From the cell containing the given text, extract its center point as [x, y] coordinate. 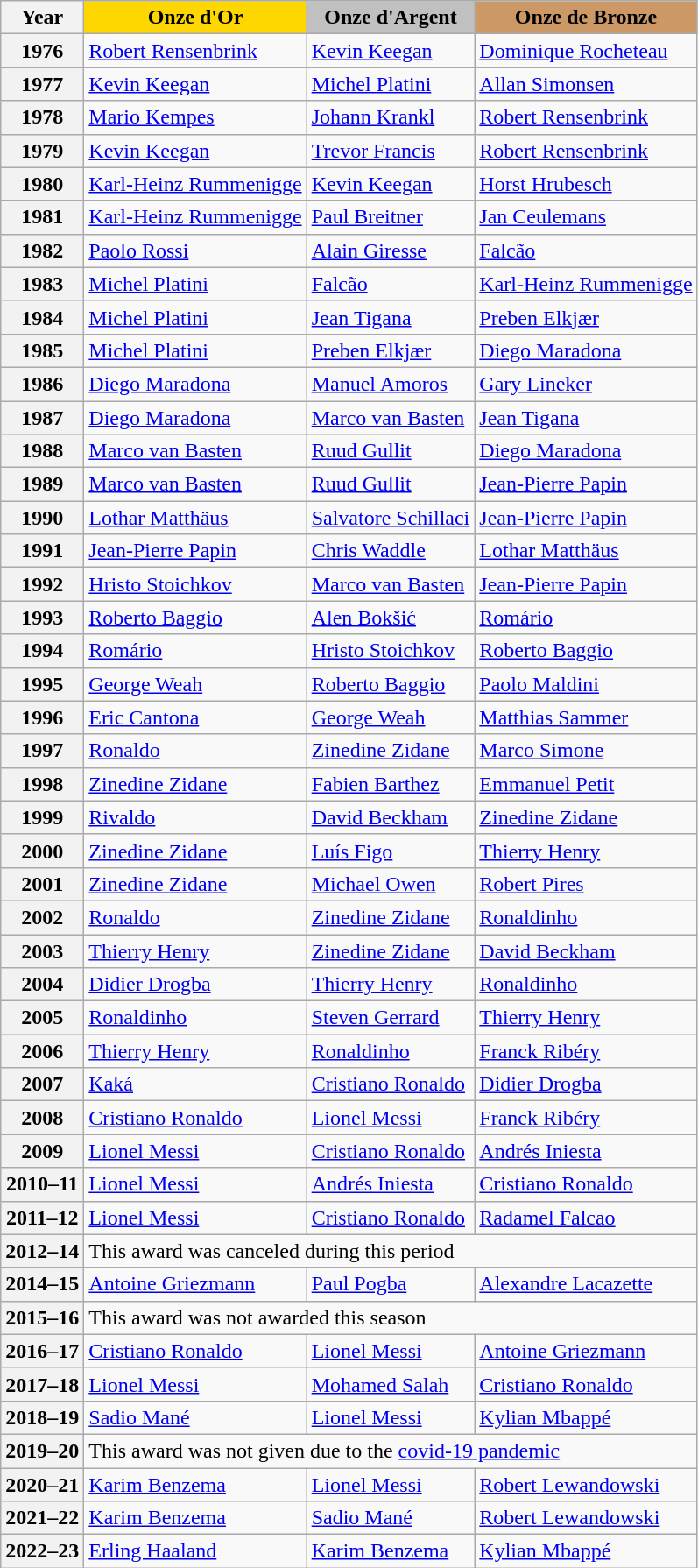
1984 [42, 317]
2007 [42, 1084]
Michael Owen [391, 884]
1992 [42, 584]
1997 [42, 751]
1996 [42, 717]
1998 [42, 784]
Salvatore Schillaci [391, 518]
Onze de Bronze [586, 18]
2012–14 [42, 1251]
1982 [42, 251]
2014–15 [42, 1284]
2010–11 [42, 1184]
Paul Pogba [391, 1284]
2021–22 [42, 1518]
Horst Hrubesch [586, 184]
1980 [42, 184]
Eric Cantona [195, 717]
Robert Pires [586, 884]
Radamel Falcao [586, 1218]
2022–23 [42, 1551]
2003 [42, 950]
1989 [42, 484]
2016–17 [42, 1351]
Onze d'Argent [391, 18]
Emmanuel Petit [586, 784]
1979 [42, 151]
2005 [42, 1018]
Manuel Amoros [391, 384]
This award was canceled during this period [391, 1251]
1978 [42, 117]
2015–16 [42, 1317]
Alexandre Lacazette [586, 1284]
Dominique Rocheteau [586, 51]
1985 [42, 350]
1976 [42, 51]
1990 [42, 518]
Matthias Sammer [586, 717]
1983 [42, 284]
Chris Waddle [391, 551]
1999 [42, 817]
Erling Haaland [195, 1551]
2004 [42, 985]
1994 [42, 651]
1986 [42, 384]
This award was not awarded this season [391, 1317]
Allan Simonsen [586, 84]
2017–18 [42, 1384]
2002 [42, 917]
2001 [42, 884]
Gary Lineker [586, 384]
Year [42, 18]
2018–19 [42, 1417]
2008 [42, 1118]
Jan Ceulemans [586, 217]
2009 [42, 1151]
Steven Gerrard [391, 1018]
Luís Figo [391, 851]
Fabien Barthez [391, 784]
1987 [42, 418]
Onze d'Or [195, 18]
2000 [42, 851]
Trevor Francis [391, 151]
2020–21 [42, 1485]
Marco Simone [586, 751]
Alen Bokšić [391, 618]
1991 [42, 551]
Mario Kempes [195, 117]
2011–12 [42, 1218]
This award was not given due to the covid-19 pandemic [391, 1451]
1993 [42, 618]
2019–20 [42, 1451]
Johann Krankl [391, 117]
Paul Breitner [391, 217]
Paolo Rossi [195, 251]
1981 [42, 217]
1995 [42, 684]
Kaká [195, 1084]
1988 [42, 451]
2006 [42, 1051]
Rivaldo [195, 817]
Paolo Maldini [586, 684]
Mohamed Salah [391, 1384]
1977 [42, 84]
Alain Giresse [391, 251]
